Pinpoint the cell where the given text exists, returning its [x, y] midpoint coordinate. 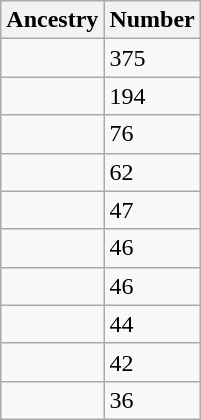
42 [152, 362]
36 [152, 400]
62 [152, 172]
194 [152, 96]
375 [152, 58]
76 [152, 134]
47 [152, 210]
44 [152, 324]
Ancestry [52, 20]
Number [152, 20]
